Detect which cell encompasses the target text, then output its [x, y] center coordinate. 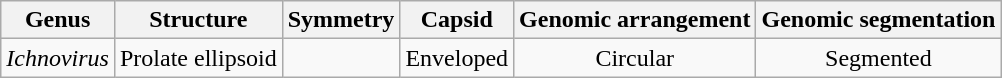
Structure [198, 20]
Prolate ellipsoid [198, 58]
Genomic segmentation [878, 20]
Genomic arrangement [635, 20]
Capsid [457, 20]
Symmetry [341, 20]
Segmented [878, 58]
Genus [58, 20]
Ichnovirus [58, 58]
Circular [635, 58]
Enveloped [457, 58]
